Search for the cell housing the specified text and yield its (x, y) center coordinate. 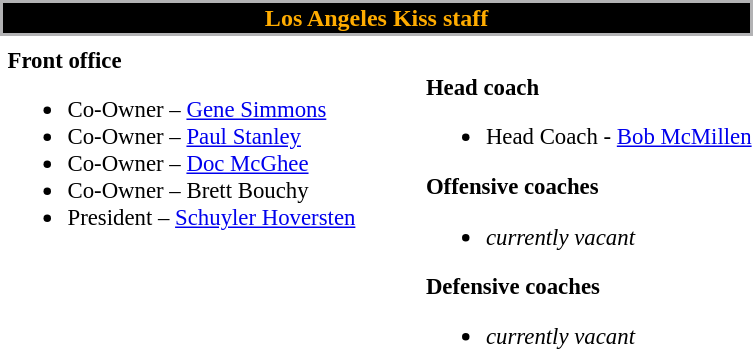
Los Angeles Kiss staff (376, 18)
